Return the (X, Y) coordinate for the center point of the cell that contains the specified text.  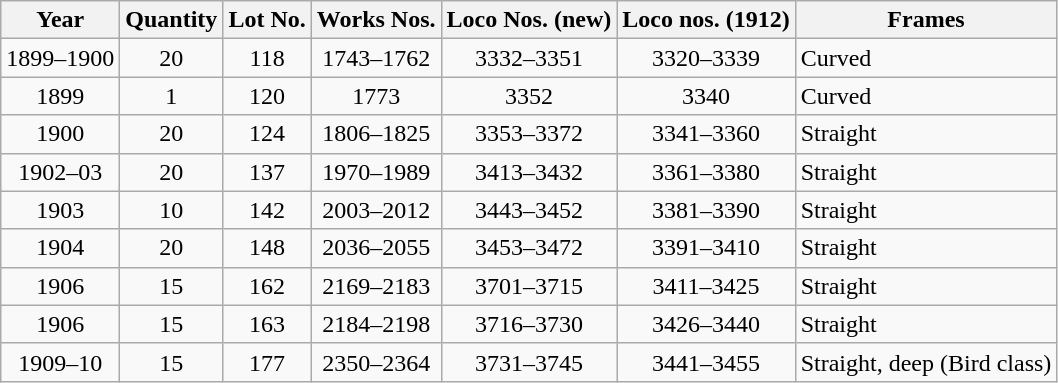
1902–03 (60, 172)
10 (172, 210)
2003–2012 (376, 210)
1970–1989 (376, 172)
124 (267, 134)
1806–1825 (376, 134)
3332–3351 (529, 58)
3716–3730 (529, 324)
1899–1900 (60, 58)
1 (172, 96)
2350–2364 (376, 362)
1903 (60, 210)
3353–3372 (529, 134)
1743–1762 (376, 58)
1909–10 (60, 362)
177 (267, 362)
118 (267, 58)
3413–3432 (529, 172)
163 (267, 324)
Year (60, 20)
3320–3339 (706, 58)
Works Nos. (376, 20)
137 (267, 172)
Loco nos. (1912) (706, 20)
3411–3425 (706, 286)
Lot No. (267, 20)
3352 (529, 96)
3443–3452 (529, 210)
148 (267, 248)
Straight, deep (Bird class) (926, 362)
3453–3472 (529, 248)
2184–2198 (376, 324)
2169–2183 (376, 286)
2036–2055 (376, 248)
142 (267, 210)
1904 (60, 248)
3361–3380 (706, 172)
162 (267, 286)
120 (267, 96)
3340 (706, 96)
1899 (60, 96)
3391–3410 (706, 248)
3381–3390 (706, 210)
Loco Nos. (new) (529, 20)
Frames (926, 20)
3731–3745 (529, 362)
3441–3455 (706, 362)
3426–3440 (706, 324)
1900 (60, 134)
3341–3360 (706, 134)
1773 (376, 96)
3701–3715 (529, 286)
Quantity (172, 20)
